Provide the [X, Y] coordinate of the cell's center where the given text is located.  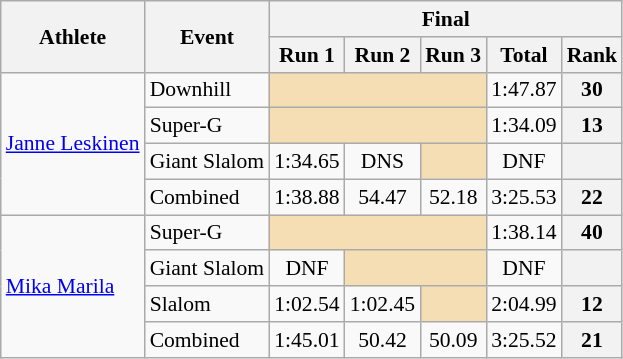
3:25.53 [524, 197]
12 [592, 304]
40 [592, 233]
52.18 [453, 197]
22 [592, 197]
Janne Leskinen [73, 143]
1:38.88 [306, 197]
1:02.45 [382, 304]
54.47 [382, 197]
1:38.14 [524, 233]
Slalom [208, 304]
50.42 [382, 340]
Total [524, 55]
Run 1 [306, 55]
DNS [382, 162]
2:04.99 [524, 304]
Rank [592, 55]
Final [446, 19]
Athlete [73, 36]
50.09 [453, 340]
1:02.54 [306, 304]
1:34.09 [524, 126]
1:47.87 [524, 90]
30 [592, 90]
Mika Marila [73, 286]
13 [592, 126]
1:45.01 [306, 340]
21 [592, 340]
1:34.65 [306, 162]
Event [208, 36]
3:25.52 [524, 340]
Run 3 [453, 55]
Run 2 [382, 55]
Downhill [208, 90]
